Find where the given text appears and provide that cell's center as [X, Y] coordinate. 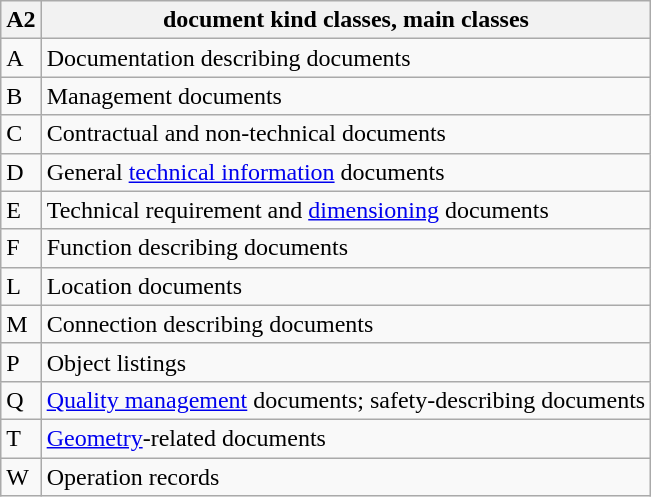
Q [21, 400]
M [21, 324]
Operation records [346, 477]
Technical requirement and dimensioning documents [346, 210]
L [21, 286]
F [21, 248]
Connection describing documents [346, 324]
Object listings [346, 362]
Geometry-related documents [346, 438]
C [21, 134]
T [21, 438]
D [21, 172]
Location documents [346, 286]
Function describing documents [346, 248]
P [21, 362]
A2 [21, 20]
document kind classes, main classes [346, 20]
W [21, 477]
Quality management documents; safety-describing documents [346, 400]
A [21, 58]
E [21, 210]
Documentation describing documents [346, 58]
Management documents [346, 96]
Contractual and non-technical documents [346, 134]
B [21, 96]
General technical information documents [346, 172]
